For the text-containing cell, return its midpoint in (x, y) coordinate format. 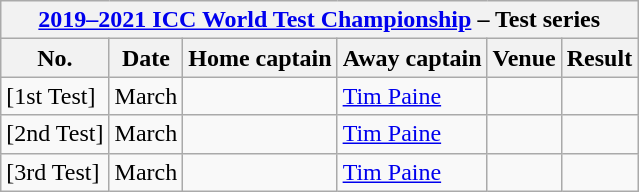
[1st Test] (55, 96)
Date (146, 58)
[3rd Test] (55, 172)
No. (55, 58)
[2nd Test] (55, 134)
Result (599, 58)
Home captain (260, 58)
2019–2021 ICC World Test Championship – Test series (320, 20)
Venue (524, 58)
Away captain (412, 58)
